Detect which cell encompasses the target text, then output its (X, Y) center coordinate. 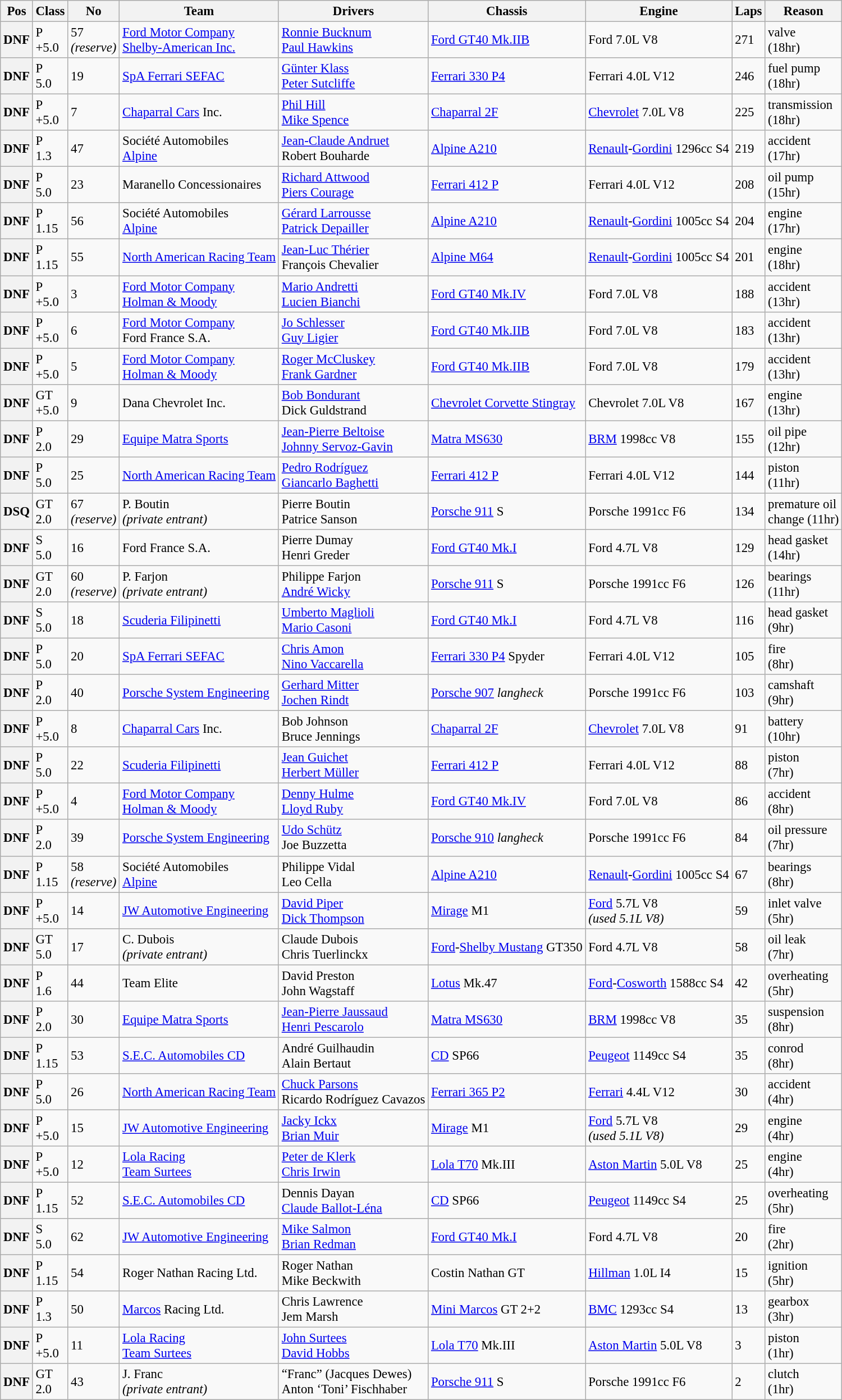
Chris Lawrence Jem Marsh (353, 1310)
Gerhard Mitter Jochen Rindt (353, 693)
oil leak (7hr) (804, 947)
Engine (659, 11)
201 (749, 257)
14 (94, 911)
208 (749, 185)
Marcos Racing Ltd. (199, 1310)
Ford France S.A. (199, 548)
camshaft (9hr) (804, 693)
271 (749, 40)
engine (17hr) (804, 221)
Ferrari 330 P4 (507, 76)
54 (94, 1274)
Jean-Pierre Beltoise Johnny Servoz-Gavin (353, 439)
accident (4hr) (804, 1092)
246 (749, 76)
47 (94, 148)
Lotus Mk.47 (507, 983)
Porsche 910 langheck (507, 838)
91 (749, 729)
Phil Hill Mike Spence (353, 112)
Mario Andretti Lucien Bianchi (353, 294)
Team Elite (199, 983)
58 (749, 947)
Gérard Larrousse Patrick Depailler (353, 221)
2 (749, 1381)
52 (94, 1201)
13 (749, 1310)
7 (94, 112)
12 (94, 1165)
4 (94, 802)
Pierre Dumay Henri Greder (353, 548)
clutch (1hr) (804, 1381)
Ford Motor Company Shelby-American Inc. (199, 40)
J. Franc(private entrant) (199, 1381)
Dennis Dayan Claude Ballot-Léna (353, 1201)
C. Dubois(private entrant) (199, 947)
Team (199, 11)
piston (7hr) (804, 765)
Laps (749, 11)
116 (749, 620)
Roger McCluskey Frank Gardner (353, 366)
126 (749, 584)
129 (749, 548)
103 (749, 693)
suspension (8hr) (804, 1020)
“Franc” (Jacques Dewes) Anton ‘Toni’ Fischhaber (353, 1381)
accident (17hr) (804, 148)
Class (51, 11)
Peter de Klerk Chris Irwin (353, 1165)
Mike Salmon Brian Redman (353, 1237)
GT+5.0 (51, 402)
oil pressure (7hr) (804, 838)
bearings (11hr) (804, 584)
gearbox (3hr) (804, 1310)
fuel pump (18hr) (804, 76)
204 (749, 221)
84 (749, 838)
Jo Schlesser Guy Ligier (353, 330)
88 (749, 765)
Jacky Ickx Brian Muir (353, 1128)
Philippe Vidal Leo Cella (353, 874)
5 (94, 366)
No (94, 11)
23 (94, 185)
6 (94, 330)
transmission (18hr) (804, 112)
183 (749, 330)
Ford-Cosworth 1588cc S4 (659, 983)
Porsche 907 langheck (507, 693)
22 (94, 765)
16 (94, 548)
Jean-Pierre Jaussaud Henri Pescarolo (353, 1020)
155 (749, 439)
39 (94, 838)
Jean-Claude Andruet Robert Bouharde (353, 148)
bearings (8hr) (804, 874)
Philippe Farjon André Wicky (353, 584)
Maranello Concessionaires (199, 185)
40 (94, 693)
BMC 1293cc S4 (659, 1310)
Roger Nathan Mike Beckwith (353, 1274)
134 (749, 511)
219 (749, 148)
P. Farjon(private entrant) (199, 584)
188 (749, 294)
55 (94, 257)
Dana Chevrolet Inc. (199, 402)
premature oil change (11hr) (804, 511)
Udo Schütz Joe Buzzetta (353, 838)
fire (8hr) (804, 657)
inlet valve (5hr) (804, 911)
Umberto Maglioli Mario Casoni (353, 620)
19 (94, 76)
Reason (804, 11)
Jean-Luc Thérier François Chevalier (353, 257)
head gasket (9hr) (804, 620)
oil pipe (12hr) (804, 439)
Pedro Rodríguez Giancarlo Baghetti (353, 475)
Renault-Gordini 1296cc S4 (659, 148)
André Guilhaudin Alain Bertaut (353, 1056)
Claude Dubois Chris Tuerlinckx (353, 947)
225 (749, 112)
59 (749, 911)
67 (749, 874)
Pierre Boutin Patrice Sanson (353, 511)
head gasket (14hr) (804, 548)
Ronnie Bucknum Paul Hawkins (353, 40)
ignition (5hr) (804, 1274)
9 (94, 402)
conrod (8hr) (804, 1056)
Chassis (507, 11)
Alpine M64 (507, 257)
26 (94, 1092)
Costin Nathan GT (507, 1274)
Ferrari 365 P2 (507, 1092)
86 (749, 802)
50 (94, 1310)
DSQ (17, 511)
67(reserve) (94, 511)
58(reserve) (94, 874)
Günter Klass Peter Sutcliffe (353, 76)
David Preston John Wagstaff (353, 983)
44 (94, 983)
60(reserve) (94, 584)
11 (94, 1346)
53 (94, 1056)
Chevrolet Corvette Stingray (507, 402)
Ferrari 4.4L V12 (659, 1092)
Roger Nathan Racing Ltd. (199, 1274)
Ferrari 330 P4 Spyder (507, 657)
John Surtees David Hobbs (353, 1346)
oil pump (15hr) (804, 185)
GT5.0 (51, 947)
Richard Attwood Piers Courage (353, 185)
Drivers (353, 11)
accident (8hr) (804, 802)
167 (749, 402)
engine (18hr) (804, 257)
179 (749, 366)
Bob Bondurant Dick Guldstrand (353, 402)
56 (94, 221)
David Piper Dick Thompson (353, 911)
Ford-Shelby Mustang GT350 (507, 947)
piston (11hr) (804, 475)
Denny Hulme Lloyd Ruby (353, 802)
Bob Johnson Bruce Jennings (353, 729)
Chuck Parsons Ricardo Rodríguez Cavazos (353, 1092)
engine (13hr) (804, 402)
P1.6 (51, 983)
Chris Amon Nino Vaccarella (353, 657)
105 (749, 657)
valve (18hr) (804, 40)
8 (94, 729)
Ford Motor Company Ford France S.A. (199, 330)
42 (749, 983)
18 (94, 620)
17 (94, 947)
57(reserve) (94, 40)
62 (94, 1237)
Jean Guichet Herbert Müller (353, 765)
piston (1hr) (804, 1346)
battery (10hr) (804, 729)
Mini Marcos GT 2+2 (507, 1310)
Pos (17, 11)
fire (2hr) (804, 1237)
43 (94, 1381)
Hillman 1.0L I4 (659, 1274)
144 (749, 475)
P. Boutin(private entrant) (199, 511)
